Capture the cell that displays the provided text and extract its [x, y] central coordinate. 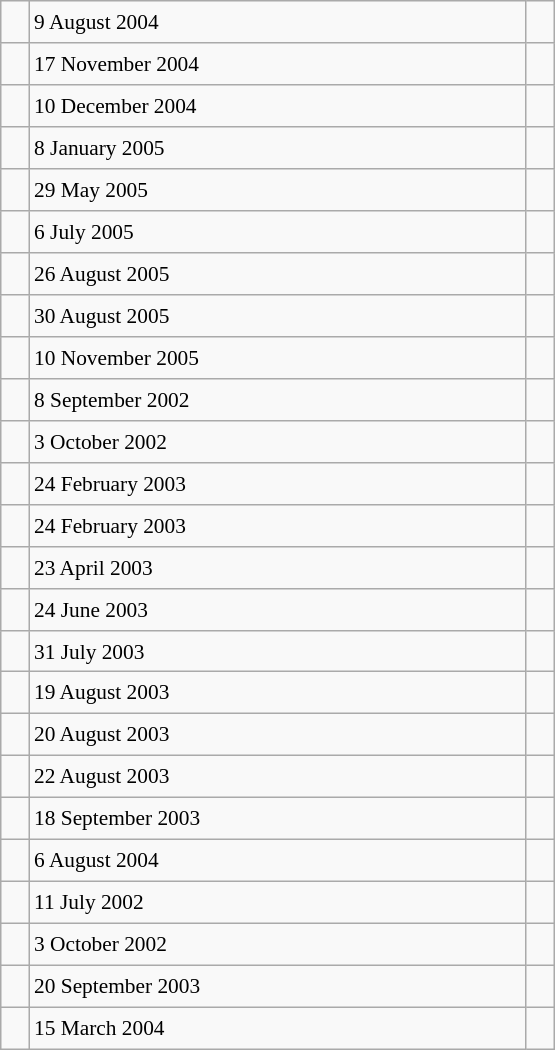
6 August 2004 [278, 861]
17 November 2004 [278, 64]
9 August 2004 [278, 22]
10 December 2004 [278, 106]
29 May 2005 [278, 190]
23 April 2003 [278, 567]
20 September 2003 [278, 986]
18 September 2003 [278, 819]
30 August 2005 [278, 316]
20 August 2003 [278, 735]
8 January 2005 [278, 148]
31 July 2003 [278, 651]
8 September 2002 [278, 399]
24 June 2003 [278, 609]
15 March 2004 [278, 1028]
19 August 2003 [278, 693]
22 August 2003 [278, 777]
11 July 2002 [278, 903]
26 August 2005 [278, 274]
6 July 2005 [278, 232]
10 November 2005 [278, 358]
